Determine the [X, Y] coordinate at the center of the cell enclosing the given text.  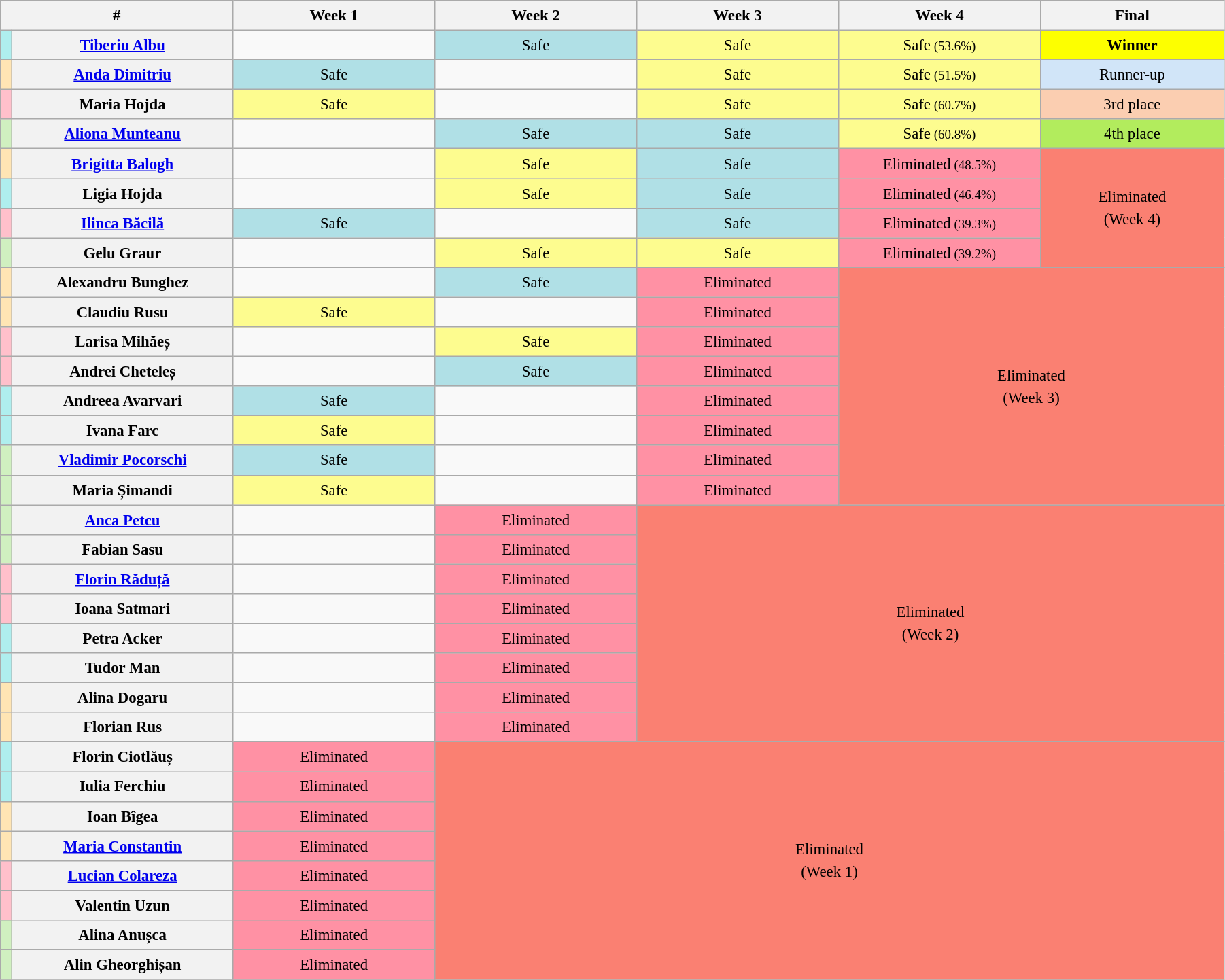
Week 4 [939, 16]
Florin Ciotlăuș [122, 757]
Florin Răduță [122, 579]
Safe (51.5%) [939, 75]
Ivana Farc [122, 431]
Eliminated(Week 2) [931, 624]
Andreea Avarvari [122, 401]
Anca Petcu [122, 520]
Aliona Munteanu [122, 135]
4th place [1132, 135]
Lucian Colareza [122, 876]
Valentin Uzun [122, 905]
Eliminated(Week 3) [1031, 386]
Eliminated (Week 1) [829, 860]
Petra Acker [122, 638]
Eliminated (39.3%) [939, 223]
Maria Constantin [122, 846]
Brigitta Balogh [122, 164]
Winner [1132, 46]
Larisa Mihăeș [122, 342]
Ilinca Băcilă [122, 223]
Ioana Satmari [122, 609]
Florian Rus [122, 727]
Iulia Ferchiu [122, 787]
Safe (60.7%) [939, 105]
Tiberiu Albu [122, 46]
Week 3 [738, 16]
Alina Dogaru [122, 698]
Tudor Man [122, 668]
Final [1132, 16]
Week 1 [334, 16]
# [117, 16]
Eliminated (48.5%) [939, 164]
Safe (53.6%) [939, 46]
Safe (60.8%) [939, 135]
3rd place [1132, 105]
Alexandru Bunghez [122, 283]
Fabian Sasu [122, 549]
Alin Gheorghișan [122, 964]
Vladimir Pocorschi [122, 461]
Claudiu Rusu [122, 312]
Eliminated(Week 4) [1132, 208]
Eliminated (46.4%) [939, 194]
Ligia Hojda [122, 194]
Anda Dimitriu [122, 75]
Week 2 [536, 16]
Runner-up [1132, 75]
Alina Anușca [122, 935]
Maria Șimandi [122, 490]
Eliminated (39.2%) [939, 253]
Andrei Cheteleș [122, 372]
Ioan Bîgea [122, 816]
Maria Hojda [122, 105]
Gelu Graur [122, 253]
